Search for the cell housing the specified text and yield its [X, Y] center coordinate. 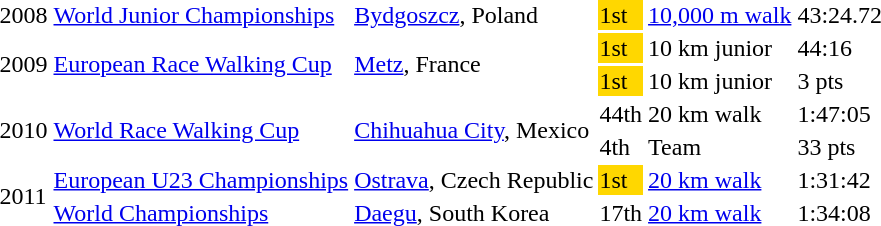
Metz, France [474, 64]
European U23 Championships [201, 180]
Chihuahua City, Mexico [474, 130]
4th [621, 147]
World Race Walking Cup [201, 130]
Team [720, 147]
44th [621, 114]
European Race Walking Cup [201, 64]
World Junior Championships [201, 15]
Ostrava, Czech Republic [474, 180]
Bydgoszcz, Poland [474, 15]
10,000 m walk [720, 15]
